Detect which cell encompasses the target text, then output its (x, y) center coordinate. 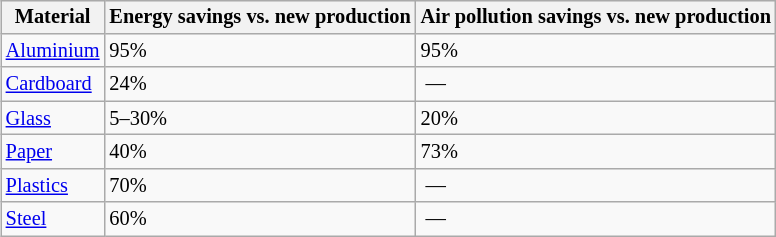
Cardboard (53, 84)
Plastics (53, 185)
24% (260, 84)
20% (596, 118)
Aluminium (53, 51)
Air pollution savings vs. new production (596, 17)
Paper (53, 152)
Material (53, 17)
60% (260, 219)
Steel (53, 219)
40% (260, 152)
73% (596, 152)
70% (260, 185)
Glass (53, 118)
5–30% (260, 118)
Energy savings vs. new production (260, 17)
